Capture the cell that displays the provided text and extract its [X, Y] central coordinate. 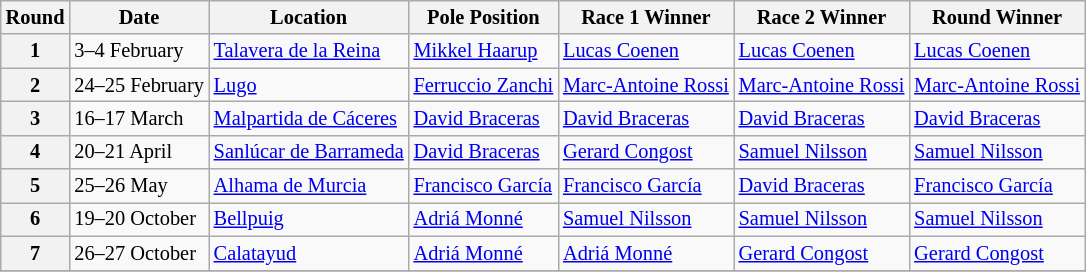
26–27 October [138, 253]
Mikkel Haarup [484, 51]
19–20 October [138, 219]
Ferruccio Zanchi [484, 85]
5 [36, 186]
Sanlúcar de Barrameda [309, 152]
Lugo [309, 85]
Race 1 Winner [646, 17]
25–26 May [138, 186]
Race 2 Winner [822, 17]
16–17 March [138, 118]
4 [36, 152]
3 [36, 118]
24–25 February [138, 85]
6 [36, 219]
Location [309, 17]
20–21 April [138, 152]
Bellpuig [309, 219]
Round Winner [997, 17]
Alhama de Murcia [309, 186]
Calatayud [309, 253]
Talavera de la Reina [309, 51]
2 [36, 85]
Malpartida de Cáceres [309, 118]
3–4 February [138, 51]
Date [138, 17]
Round [36, 17]
1 [36, 51]
Pole Position [484, 17]
7 [36, 253]
